Pinpoint the cell where the given text exists, returning its (x, y) midpoint coordinate. 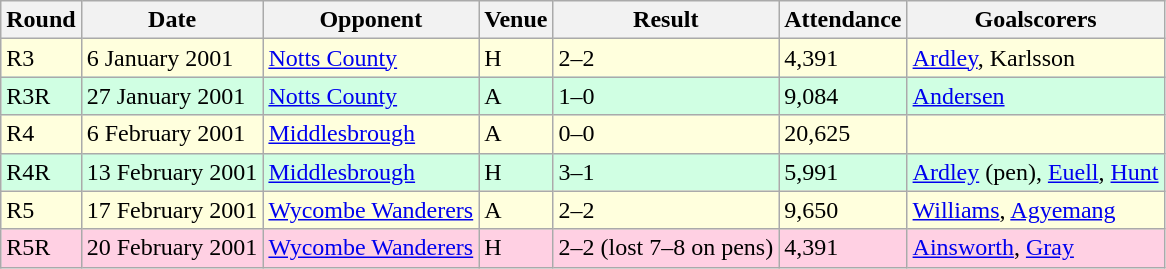
Opponent (371, 20)
Ardley, Karlsson (1036, 58)
Venue (516, 20)
Ardley (pen), Euell, Hunt (1036, 172)
Attendance (843, 20)
Williams, Agyemang (1036, 210)
3–1 (666, 172)
1–0 (666, 96)
R5R (41, 248)
Result (666, 20)
9,650 (843, 210)
R3 (41, 58)
R5 (41, 210)
R4 (41, 134)
0–0 (666, 134)
6 February 2001 (172, 134)
6 January 2001 (172, 58)
13 February 2001 (172, 172)
R3R (41, 96)
Goalscorers (1036, 20)
5,991 (843, 172)
17 February 2001 (172, 210)
Date (172, 20)
R4R (41, 172)
Ainsworth, Gray (1036, 248)
Round (41, 20)
20,625 (843, 134)
27 January 2001 (172, 96)
20 February 2001 (172, 248)
Andersen (1036, 96)
2–2 (lost 7–8 on pens) (666, 248)
9,084 (843, 96)
